Search for the cell housing the specified text and yield its (x, y) center coordinate. 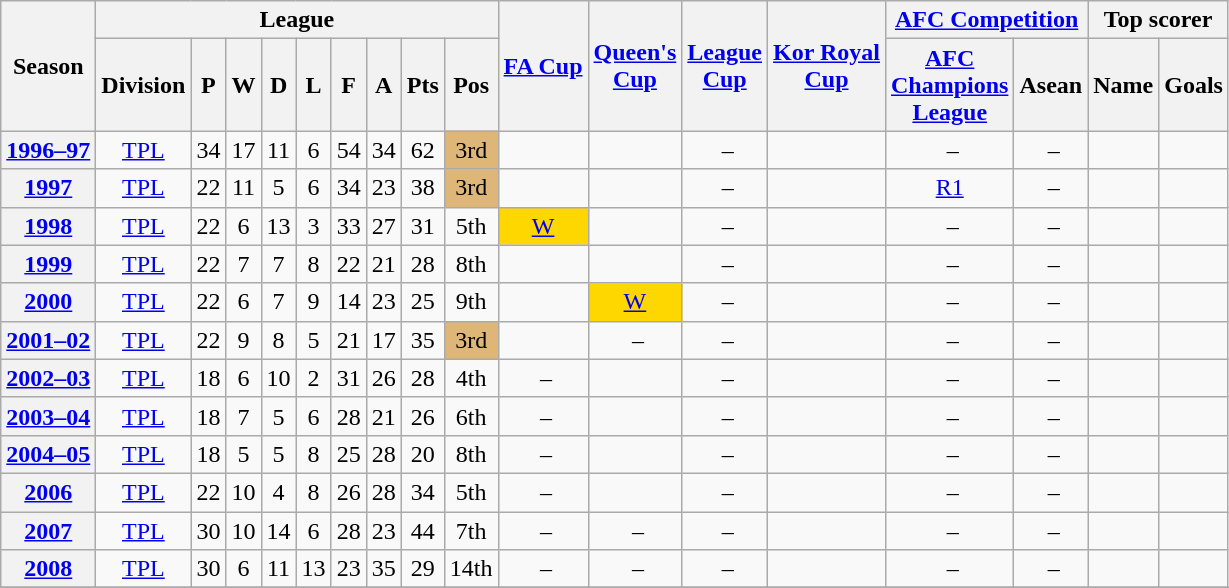
54 (348, 150)
Division (144, 85)
2006 (48, 492)
L (314, 85)
2003–04 (48, 416)
7th (471, 531)
3 (314, 226)
33 (348, 226)
20 (422, 454)
38 (422, 188)
1996–97 (48, 150)
4 (278, 492)
FA Cup (543, 66)
2008 (48, 569)
2007 (48, 531)
14th (471, 569)
League (297, 20)
P (208, 85)
9th (471, 302)
29 (422, 569)
2 (314, 378)
F (348, 85)
44 (422, 531)
2001–02 (48, 340)
Goals (1194, 85)
Pts (422, 85)
27 (384, 226)
Queen'sCup (635, 66)
4th (471, 378)
2004–05 (48, 454)
AFC Competition (986, 20)
Asean (1051, 85)
2000 (48, 302)
62 (422, 150)
Top scorer (1158, 20)
Kor RoyalCup (827, 66)
LeagueCup (725, 66)
1999 (48, 264)
6th (471, 416)
A (384, 85)
1997 (48, 188)
AFC ChampionsLeague (949, 85)
D (278, 85)
R1 (949, 188)
2002–03 (48, 378)
Pos (471, 85)
Season (48, 66)
Name (1124, 85)
1998 (48, 226)
